Pinpoint the cell where the given text exists, returning its [x, y] midpoint coordinate. 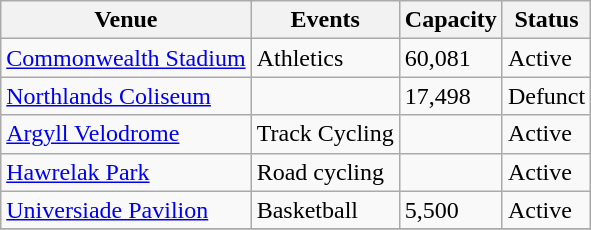
Basketball [325, 210]
Track Cycling [325, 134]
5,500 [450, 210]
Argyll Velodrome [126, 134]
Northlands Coliseum [126, 96]
Road cycling [325, 172]
17,498 [450, 96]
Hawrelak Park [126, 172]
Status [546, 20]
Universiade Pavilion [126, 210]
Defunct [546, 96]
Athletics [325, 58]
60,081 [450, 58]
Capacity [450, 20]
Commonwealth Stadium [126, 58]
Venue [126, 20]
Events [325, 20]
